Determine the (X, Y) coordinate at the center of the cell enclosing the given text.  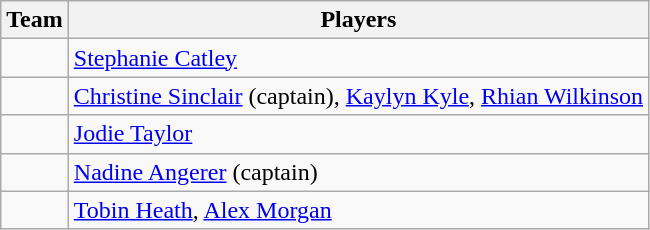
Nadine Angerer (captain) (358, 172)
Jodie Taylor (358, 134)
Christine Sinclair (captain), Kaylyn Kyle, Rhian Wilkinson (358, 96)
Team (35, 20)
Players (358, 20)
Tobin Heath, Alex Morgan (358, 210)
Stephanie Catley (358, 58)
